Extract the (X, Y) coordinate from the center of the cell holding the provided text.  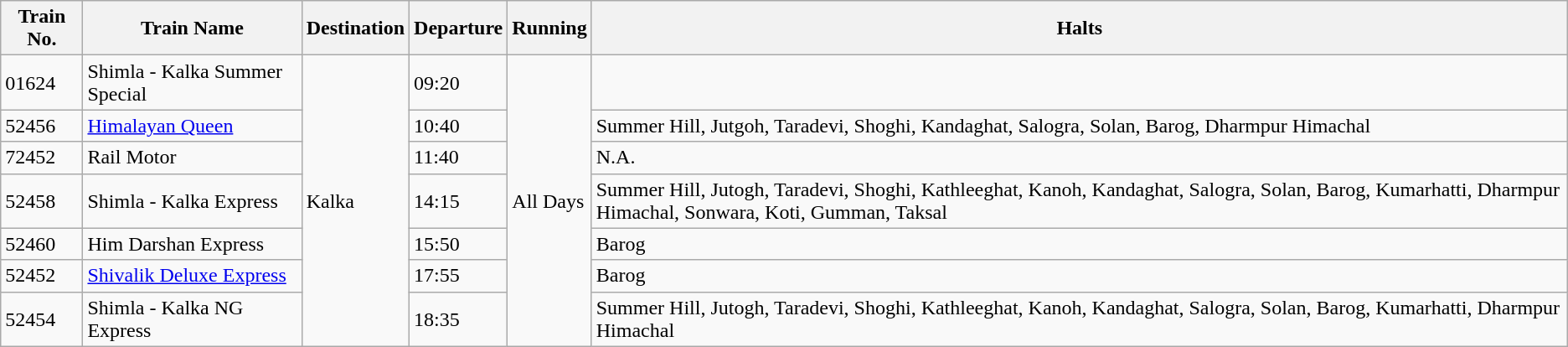
72452 (42, 158)
Running (549, 28)
10:40 (459, 126)
Shimla - Kalka Summer Special (193, 82)
Summer Hill, Jutogh, Taradevi, Shoghi, Kathleeghat, Kanoh, Kandaghat, Salogra, Solan, Barog, Kumarhatti, Dharmpur Himachal (1079, 319)
Him Darshan Express (193, 244)
Summer Hill, Jutgoh, Taradevi, Shoghi, Kandaghat, Salogra, Solan, Barog, Dharmpur Himachal (1079, 126)
All Days (549, 201)
Destination (355, 28)
52460 (42, 244)
18:35 (459, 319)
09:20 (459, 82)
Halts (1079, 28)
14:15 (459, 201)
11:40 (459, 158)
N.A. (1079, 158)
15:50 (459, 244)
17:55 (459, 276)
52456 (42, 126)
52458 (42, 201)
Train Name (193, 28)
Departure (459, 28)
52454 (42, 319)
Himalayan Queen (193, 126)
Shimla - Kalka Express (193, 201)
Shimla - Kalka NG Express (193, 319)
01624 (42, 82)
Kalka (355, 201)
52452 (42, 276)
Rail Motor (193, 158)
Shivalik Deluxe Express (193, 276)
Train No. (42, 28)
